Identify which cell holds the provided text, then report its (x, y) central coordinate. 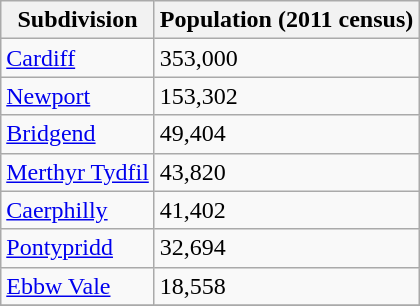
Newport (78, 96)
153,302 (286, 96)
Pontypridd (78, 248)
Cardiff (78, 58)
18,558 (286, 286)
49,404 (286, 134)
Ebbw Vale (78, 286)
43,820 (286, 172)
32,694 (286, 248)
Bridgend (78, 134)
Merthyr Tydfil (78, 172)
353,000 (286, 58)
Population (2011 census) (286, 20)
41,402 (286, 210)
Subdivision (78, 20)
Caerphilly (78, 210)
